Extract the [x, y] coordinate from the center of the cell holding the provided text.  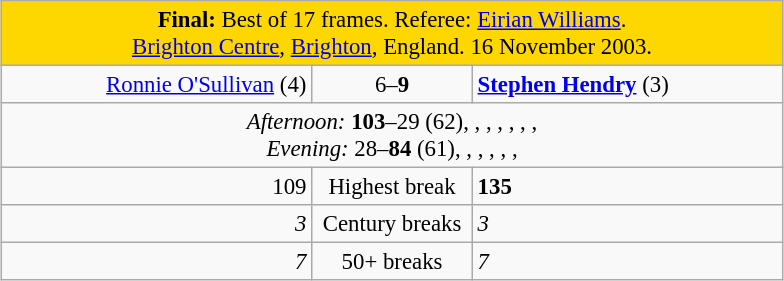
50+ breaks [392, 262]
109 [156, 187]
Stephen Hendry (3) [628, 85]
Highest break [392, 187]
Afternoon: 103–29 (62), , , , , , , Evening: 28–84 (61), , , , , , [392, 136]
Final: Best of 17 frames. Referee: Eirian Williams.Brighton Centre, Brighton, England. 16 November 2003. [392, 34]
135 [628, 187]
Century breaks [392, 224]
Ronnie O'Sullivan (4) [156, 85]
6–9 [392, 85]
